Provide the (X, Y) coordinate of the cell's center where the given text is located.  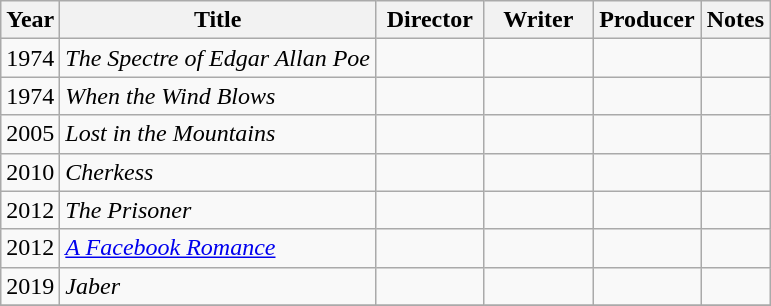
2019 (30, 286)
Notes (735, 20)
The Prisoner (218, 210)
A Facebook Romance (218, 248)
The Spectre of Edgar Allan Poe (218, 58)
Director (430, 20)
Writer (538, 20)
Jaber (218, 286)
2010 (30, 172)
Year (30, 20)
Title (218, 20)
Cherkess (218, 172)
Producer (648, 20)
Lost in the Mountains (218, 134)
When the Wind Blows (218, 96)
2005 (30, 134)
